Return the [x, y] coordinate for the center point of the cell that contains the specified text.  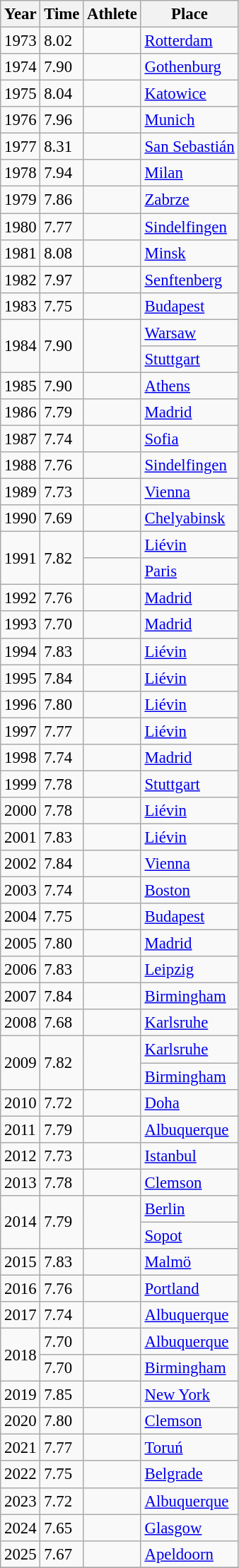
Warsaw [190, 333]
2005 [21, 944]
1982 [21, 280]
1975 [21, 94]
1979 [21, 200]
Sopot [190, 1235]
2022 [21, 1475]
1980 [21, 227]
Boston [190, 891]
New York [190, 1395]
1999 [21, 784]
2025 [21, 1554]
2017 [21, 1315]
7.85 [62, 1395]
1983 [21, 306]
1985 [21, 386]
2018 [21, 1355]
Istanbul [190, 1156]
2011 [21, 1129]
1974 [21, 67]
1997 [21, 731]
Year [21, 14]
2020 [21, 1421]
Belgrade [190, 1475]
2013 [21, 1182]
1989 [21, 492]
1993 [21, 625]
2000 [21, 811]
1998 [21, 758]
1976 [21, 120]
7.65 [62, 1528]
2010 [21, 1103]
2023 [21, 1501]
Time [62, 14]
1977 [21, 147]
2015 [21, 1262]
Doha [190, 1103]
1992 [21, 598]
Milan [190, 173]
2008 [21, 1023]
2004 [21, 917]
1988 [21, 465]
2009 [21, 1062]
7.67 [62, 1554]
1994 [21, 651]
7.94 [62, 173]
7.97 [62, 280]
7.96 [62, 120]
1973 [21, 41]
Toruń [190, 1448]
8.08 [62, 253]
2007 [21, 997]
Athlete [112, 14]
2016 [21, 1288]
Rotterdam [190, 41]
2014 [21, 1222]
Zabrze [190, 200]
1995 [21, 678]
Place [190, 14]
1991 [21, 558]
8.04 [62, 94]
1978 [21, 173]
1990 [21, 518]
1984 [21, 346]
7.69 [62, 518]
2006 [21, 970]
2012 [21, 1156]
2002 [21, 864]
Katowice [190, 94]
Glasgow [190, 1528]
Sofia [190, 439]
2003 [21, 891]
7.86 [62, 200]
Leipzig [190, 970]
1986 [21, 412]
1981 [21, 253]
2021 [21, 1448]
1987 [21, 439]
2001 [21, 837]
Munich [190, 120]
Senftenberg [190, 280]
2019 [21, 1395]
Gothenburg [190, 67]
1996 [21, 704]
Chelyabinsk [190, 518]
Paris [190, 571]
Athens [190, 386]
Minsk [190, 253]
7.68 [62, 1023]
San Sebastián [190, 147]
Malmö [190, 1262]
Berlin [190, 1209]
8.31 [62, 147]
2024 [21, 1528]
Apeldoorn [190, 1554]
Portland [190, 1288]
8.02 [62, 41]
